Output the [X, Y] coordinate of the center of the cell containing the given text.  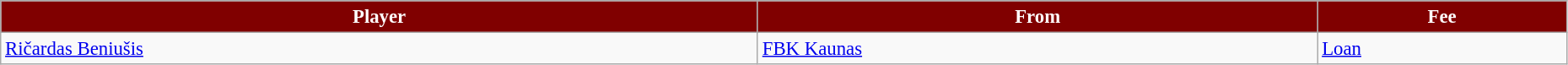
From [1037, 17]
Loan [1442, 49]
Player [380, 17]
Fee [1442, 17]
FBK Kaunas [1037, 49]
Ričardas Beniušis [380, 49]
